Extract the [x, y] coordinate from the center of the cell holding the provided text.  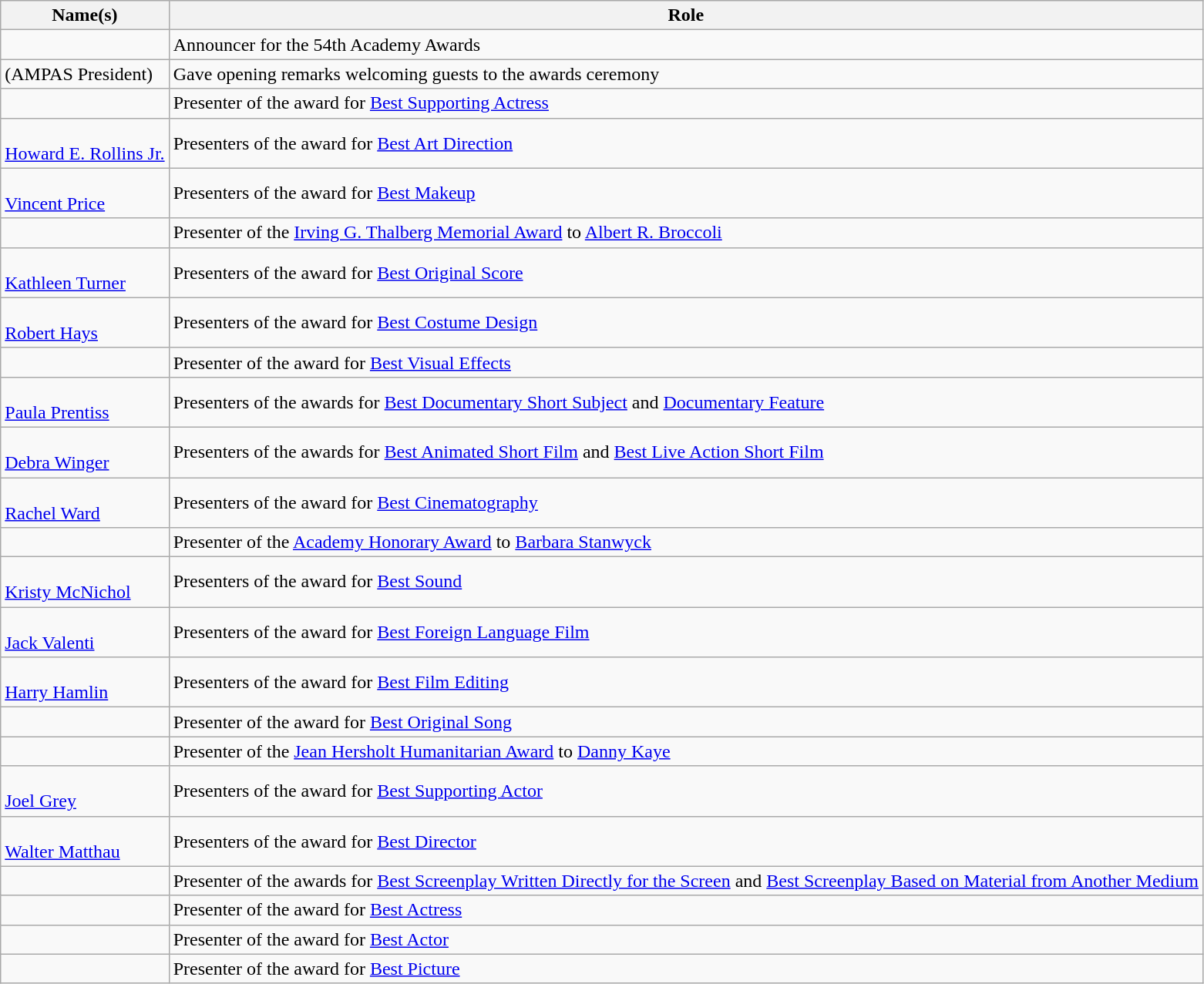
(AMPAS President) [85, 74]
Jack Valenti [85, 632]
Kristy McNichol [85, 583]
Presenters of the award for Best Director [686, 841]
Name(s) [85, 15]
Gave opening remarks welcoming guests to the awards ceremony [686, 74]
Howard E. Rollins Jr. [85, 143]
Presenter of the award for Best Supporting Actress [686, 103]
Presenters of the award for Best Foreign Language Film [686, 632]
Presenters of the award for Best Supporting Actor [686, 791]
Presenter of the Jean Hersholt Humanitarian Award to Danny Kaye [686, 751]
Harry Hamlin [85, 683]
Vincent Price [85, 193]
Presenters of the awards for Best Animated Short Film and Best Live Action Short Film [686, 452]
Presenters of the awards for Best Documentary Short Subject and Documentary Feature [686, 402]
Role [686, 15]
Walter Matthau [85, 841]
Paula Prentiss [85, 402]
Presenter of the Irving G. Thalberg Memorial Award to Albert R. Broccoli [686, 233]
Kathleen Turner [85, 273]
Presenters of the award for Best Original Score [686, 273]
Presenter of the award for Best Actress [686, 910]
Joel Grey [85, 791]
Presenter of the award for Best Actor [686, 939]
Presenter of the award for Best Original Song [686, 722]
Presenter of the awards for Best Screenplay Written Directly for the Screen and Best Screenplay Based on Material from Another Medium [686, 881]
Presenters of the award for Best Costume Design [686, 322]
Presenter of the Academy Honorary Award to Barbara Stanwyck [686, 542]
Debra Winger [85, 452]
Presenters of the award for Best Cinematography [686, 502]
Presenters of the award for Best Film Editing [686, 683]
Presenters of the award for Best Makeup [686, 193]
Presenter of the award for Best Visual Effects [686, 362]
Robert Hays [85, 322]
Rachel Ward [85, 502]
Announcer for the 54th Academy Awards [686, 45]
Presenters of the award for Best Art Direction [686, 143]
Presenters of the award for Best Sound [686, 583]
Presenter of the award for Best Picture [686, 969]
